From the cell containing the given text, extract its center point as [x, y] coordinate. 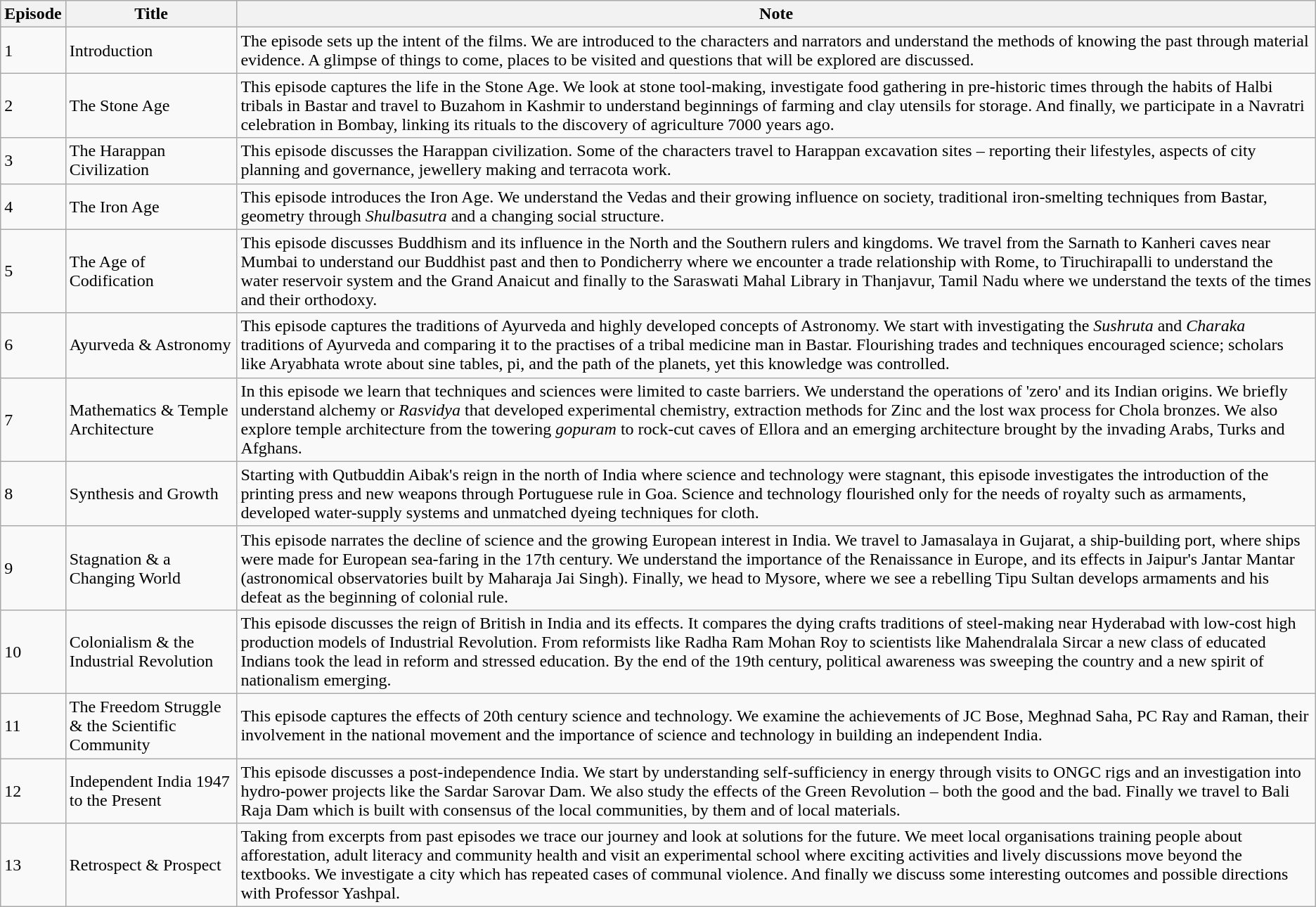
5 [33, 271]
1 [33, 51]
The Harappan Civilization [151, 160]
Episode [33, 14]
10 [33, 651]
Independent India 1947 to the Present [151, 790]
Mathematics & Temple Architecture [151, 419]
Introduction [151, 51]
The Iron Age [151, 207]
13 [33, 865]
Retrospect & Prospect [151, 865]
The Freedom Struggle & the Scientific Community [151, 726]
The Stone Age [151, 105]
3 [33, 160]
12 [33, 790]
8 [33, 494]
Title [151, 14]
Stagnation & a Changing World [151, 568]
7 [33, 419]
6 [33, 345]
11 [33, 726]
Ayurveda & Astronomy [151, 345]
Note [776, 14]
2 [33, 105]
Colonialism & the Industrial Revolution [151, 651]
Synthesis and Growth [151, 494]
9 [33, 568]
The Age of Codification [151, 271]
4 [33, 207]
